Determine the (x, y) coordinate at the center of the cell enclosing the given text.  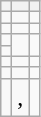
, (20, 97)
